Identify which cell holds the provided text, then report its (X, Y) central coordinate. 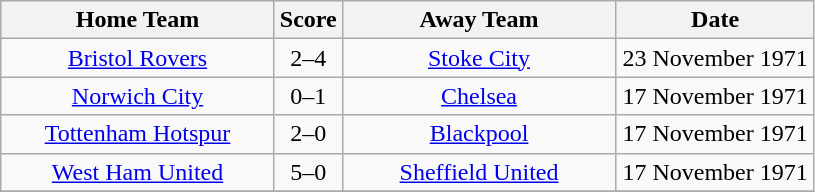
Date (716, 20)
Score (308, 20)
5–0 (308, 172)
Chelsea (479, 96)
Tottenham Hotspur (138, 134)
0–1 (308, 96)
23 November 1971 (716, 58)
Home Team (138, 20)
Norwich City (138, 96)
2–0 (308, 134)
Stoke City (479, 58)
Bristol Rovers (138, 58)
2–4 (308, 58)
Sheffield United (479, 172)
West Ham United (138, 172)
Blackpool (479, 134)
Away Team (479, 20)
